Detect which cell encompasses the target text, then output its (X, Y) center coordinate. 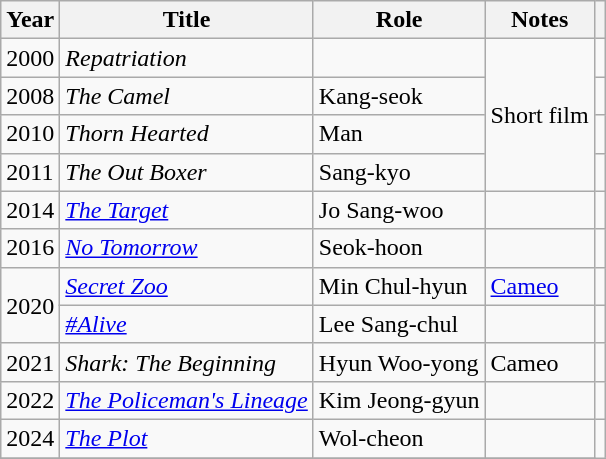
Lee Sang-chul (399, 324)
Kang-seok (399, 96)
The Out Boxer (187, 172)
Short film (540, 115)
Title (187, 20)
The Target (187, 210)
Notes (540, 20)
The Policeman's Lineage (187, 400)
Jo Sang-woo (399, 210)
Secret Zoo (187, 286)
The Camel (187, 96)
2014 (30, 210)
Kim Jeong-gyun (399, 400)
No Tomorrow (187, 248)
2020 (30, 305)
2000 (30, 58)
Thorn Hearted (187, 134)
The Plot (187, 438)
Year (30, 20)
2008 (30, 96)
Shark: The Beginning (187, 362)
Man (399, 134)
Sang-kyo (399, 172)
Hyun Woo-yong (399, 362)
Role (399, 20)
2024 (30, 438)
#Alive (187, 324)
Repatriation (187, 58)
Wol-cheon (399, 438)
2016 (30, 248)
2022 (30, 400)
Min Chul-hyun (399, 286)
2021 (30, 362)
Seok-hoon (399, 248)
2011 (30, 172)
2010 (30, 134)
